For the text-containing cell, return its midpoint in [x, y] coordinate format. 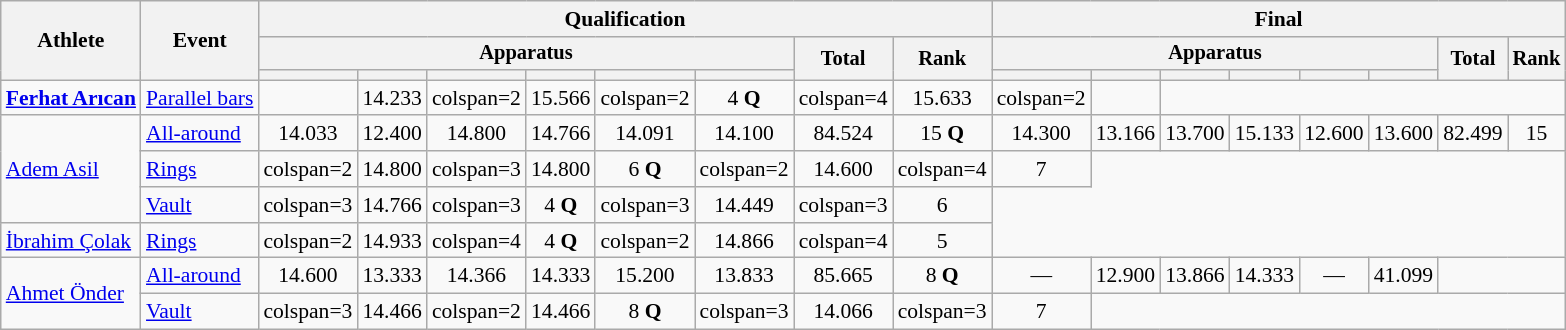
14.449 [744, 205]
12.900 [1126, 276]
Adem Asil [71, 170]
14.100 [744, 134]
14.366 [476, 276]
14.300 [1042, 134]
14.233 [392, 98]
12.400 [392, 134]
Event [200, 40]
85.665 [844, 276]
15.566 [560, 98]
14.091 [644, 134]
15 Q [942, 134]
İbrahim Çolak [71, 241]
13.333 [392, 276]
15.633 [942, 98]
Parallel bars [200, 98]
15.133 [1264, 134]
84.524 [844, 134]
15 [1537, 134]
13.600 [1404, 134]
12.600 [1334, 134]
14.066 [844, 312]
13.166 [1126, 134]
13.700 [1194, 134]
14.033 [308, 134]
14.866 [744, 241]
82.499 [1472, 134]
6 Q [644, 169]
5 [942, 241]
13.866 [1194, 276]
Athlete [71, 40]
15.200 [644, 276]
Ahmet Önder [71, 294]
Qualification [624, 19]
Ferhat Arıcan [71, 98]
41.099 [1404, 276]
13.833 [744, 276]
6 [942, 205]
14.933 [392, 241]
Final [1279, 19]
